Locate the cell with the specified text and output its [x, y] center coordinate. 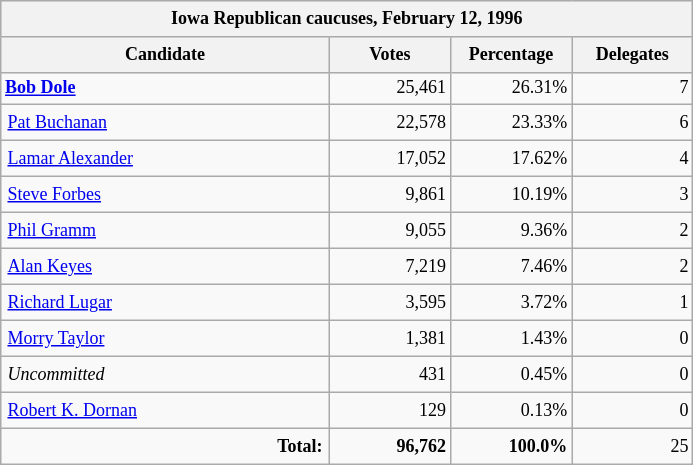
Lamar Alexander [165, 158]
Uncommitted [165, 374]
1,381 [390, 338]
100.0% [510, 446]
3 [632, 194]
Morry Taylor [165, 338]
Votes [390, 55]
9,055 [390, 230]
7,219 [390, 266]
Robert K. Dornan [165, 410]
9,861 [390, 194]
Pat Buchanan [165, 122]
129 [390, 410]
0.13% [510, 410]
0.45% [510, 374]
26.31% [510, 88]
6 [632, 122]
22,578 [390, 122]
23.33% [510, 122]
Bob Dole [165, 88]
3,595 [390, 302]
Alan Keyes [165, 266]
4 [632, 158]
1.43% [510, 338]
Iowa Republican caucuses, February 12, 1996 [347, 19]
Percentage [510, 55]
Delegates [632, 55]
Candidate [165, 55]
1 [632, 302]
Total: [165, 446]
Richard Lugar [165, 302]
Steve Forbes [165, 194]
10.19% [510, 194]
25 [632, 446]
Phil Gramm [165, 230]
7.46% [510, 266]
17.62% [510, 158]
9.36% [510, 230]
25,461 [390, 88]
7 [632, 88]
96,762 [390, 446]
431 [390, 374]
3.72% [510, 302]
17,052 [390, 158]
